Find where the given text appears and provide that cell's center as (x, y) coordinate. 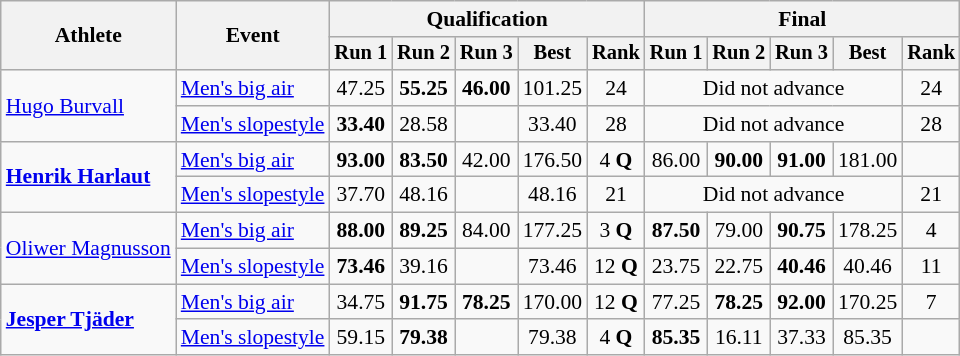
89.25 (424, 231)
87.50 (676, 231)
86.00 (676, 160)
22.75 (738, 267)
Event (253, 36)
3 Q (616, 231)
88.00 (360, 231)
91.00 (802, 160)
Athlete (88, 36)
170.25 (868, 302)
Jesper Tjäder (88, 320)
93.00 (360, 160)
90.00 (738, 160)
46.00 (486, 88)
23.75 (676, 267)
177.25 (552, 231)
59.15 (360, 338)
37.70 (360, 195)
16.11 (738, 338)
39.16 (424, 267)
47.25 (360, 88)
79.00 (738, 231)
37.33 (802, 338)
34.75 (360, 302)
170.00 (552, 302)
176.50 (552, 160)
178.25 (868, 231)
28.58 (424, 124)
Qualification (486, 19)
84.00 (486, 231)
181.00 (868, 160)
90.75 (802, 231)
4 (931, 231)
55.25 (424, 88)
77.25 (676, 302)
83.50 (424, 160)
91.75 (424, 302)
Oliwer Magnusson (88, 248)
11 (931, 267)
7 (931, 302)
101.25 (552, 88)
Henrik Harlaut (88, 178)
42.00 (486, 160)
92.00 (802, 302)
Hugo Burvall (88, 106)
Final (802, 19)
